Locate the cell with the specified text and output its (X, Y) center coordinate. 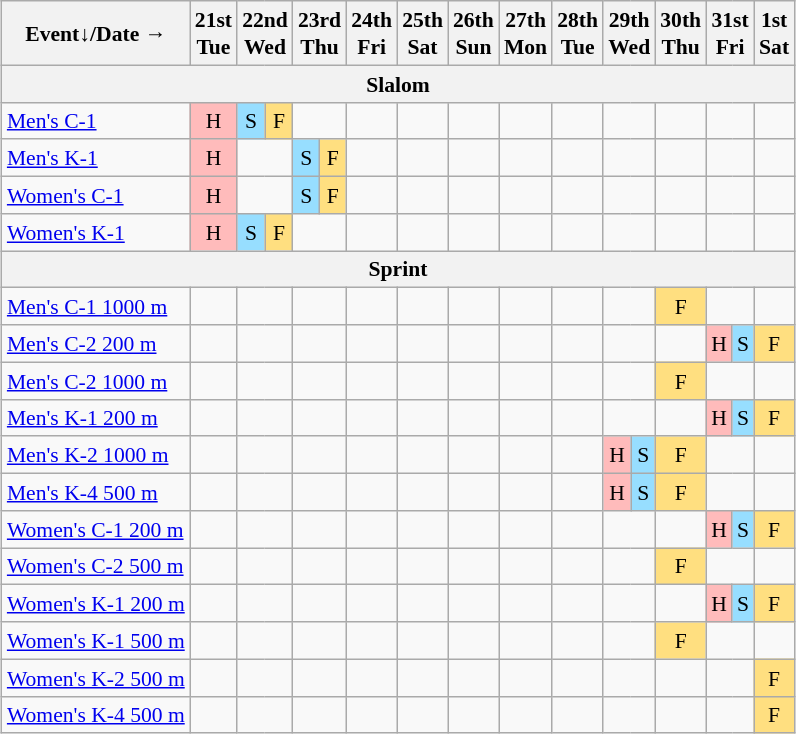
Women's K-2 500 m (96, 678)
29thWed (629, 33)
Men's K-4 500 m (96, 492)
Men's C-1 1000 m (96, 306)
Men's C-2 1000 m (96, 380)
Men's K-1 200 m (96, 418)
Women's K-4 500 m (96, 714)
22ndWed (265, 33)
Sprint (398, 268)
Men's K-1 (96, 158)
Women's C-1 (96, 194)
1stSat (774, 33)
24thFri (372, 33)
Men's C-1 (96, 120)
Women's C-2 500 m (96, 566)
Event↓/Date → (96, 33)
31stFri (730, 33)
25thSat (422, 33)
23rdThu (320, 33)
Women's K-1 200 m (96, 604)
30thThu (680, 33)
26thSun (474, 33)
21stTue (214, 33)
Slalom (398, 84)
Men's C-2 200 m (96, 344)
27thMon (526, 33)
28thTue (578, 33)
Women's C-1 200 m (96, 528)
Men's K-2 1000 m (96, 454)
Women's K-1 (96, 232)
Women's K-1 500 m (96, 640)
